Scan for the cell matching the given text and deliver its (X, Y) coordinate at center. 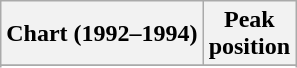
Peakposition (249, 34)
Chart (1992–1994) (102, 34)
